Provide the (x, y) coordinate of the cell's center where the given text is located.  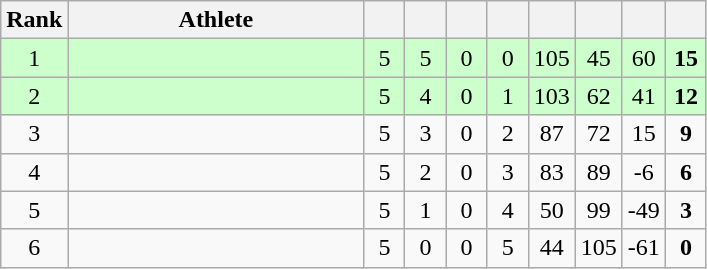
87 (552, 134)
103 (552, 96)
-49 (644, 210)
-61 (644, 248)
72 (598, 134)
83 (552, 172)
99 (598, 210)
60 (644, 58)
-6 (644, 172)
Rank (34, 20)
44 (552, 248)
50 (552, 210)
12 (686, 96)
62 (598, 96)
9 (686, 134)
45 (598, 58)
41 (644, 96)
Athlete (216, 20)
89 (598, 172)
